Search for the cell housing the specified text and yield its [x, y] center coordinate. 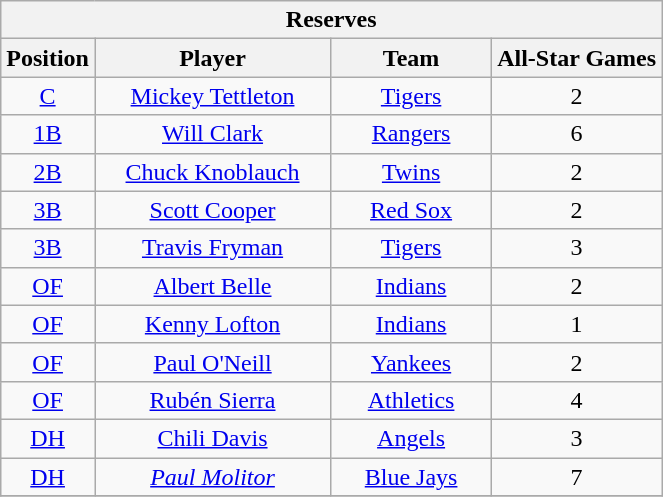
Paul O'Neill [212, 362]
Chili Davis [212, 438]
6 [577, 134]
Twins [412, 172]
Rangers [412, 134]
4 [577, 400]
Yankees [412, 362]
Player [212, 58]
All-Star Games [577, 58]
Kenny Lofton [212, 324]
Chuck Knoblauch [212, 172]
2B [48, 172]
Albert Belle [212, 286]
1 [577, 324]
Angels [412, 438]
Mickey Tettleton [212, 96]
Will Clark [212, 134]
C [48, 96]
Rubén Sierra [212, 400]
Scott Cooper [212, 210]
Position [48, 58]
Paul Molitor [212, 477]
Team [412, 58]
1B [48, 134]
Travis Fryman [212, 248]
Blue Jays [412, 477]
Red Sox [412, 210]
7 [577, 477]
Reserves [332, 20]
Athletics [412, 400]
